Identify which cell holds the provided text, then report its (x, y) central coordinate. 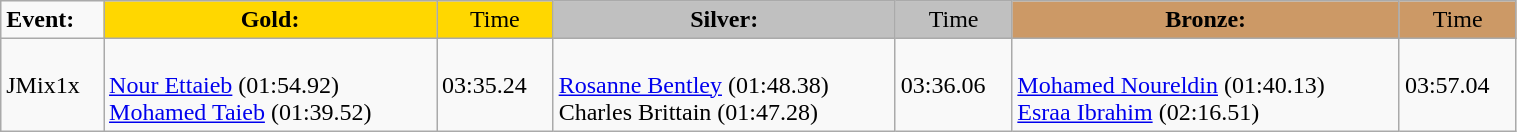
Event: (52, 20)
Rosanne Bentley (01:48.38)Charles Brittain (01:47.28) (724, 85)
Gold: (270, 20)
Bronze: (1206, 20)
Mohamed Noureldin (01:40.13)Esraa Ibrahim (02:16.51) (1206, 85)
03:57.04 (1458, 85)
JMix1x (52, 85)
03:36.06 (954, 85)
Nour Ettaieb (01:54.92)Mohamed Taieb (01:39.52) (270, 85)
Silver: (724, 20)
03:35.24 (496, 85)
